Locate the cell with the specified text and output its (X, Y) center coordinate. 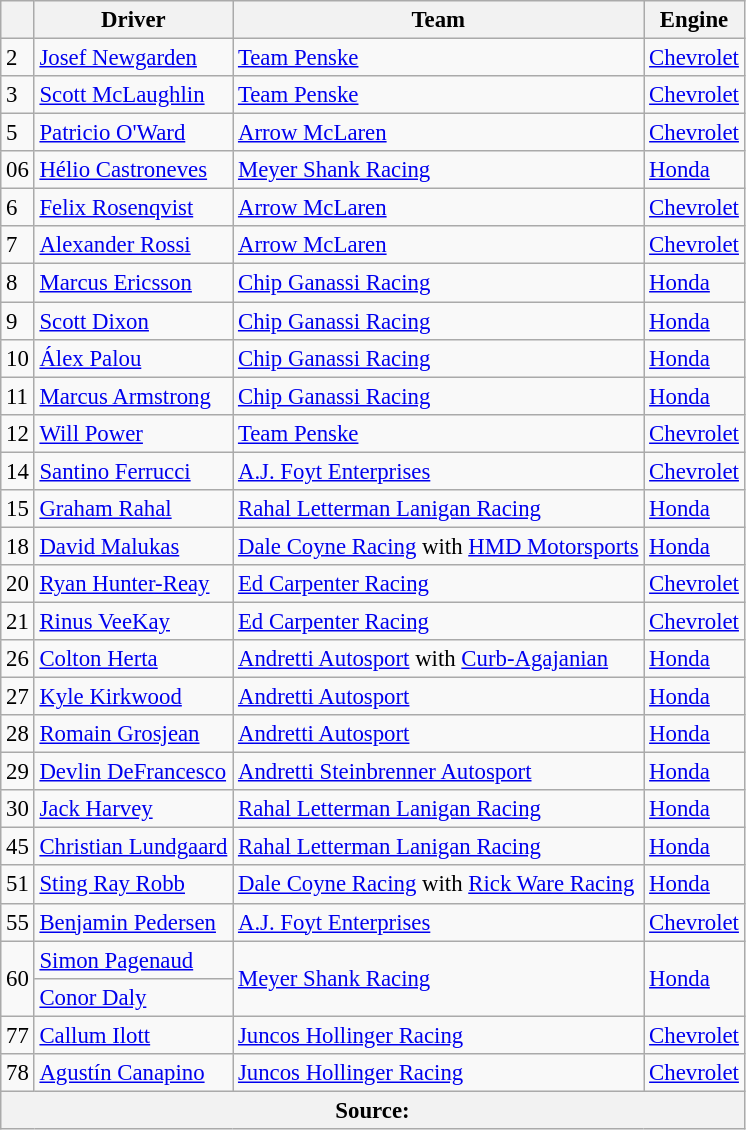
9 (18, 321)
5 (18, 133)
Santino Ferrucci (134, 471)
27 (18, 697)
Will Power (134, 433)
15 (18, 509)
77 (18, 1035)
18 (18, 546)
Christian Lundgaard (134, 847)
Benjamin Pedersen (134, 922)
Hélio Castroneves (134, 170)
Simon Pagenaud (134, 960)
55 (18, 922)
20 (18, 584)
51 (18, 885)
60 (18, 978)
29 (18, 772)
7 (18, 245)
45 (18, 847)
David Malukas (134, 546)
Dale Coyne Racing with Rick Ware Racing (438, 885)
12 (18, 433)
Andretti Steinbrenner Autosport (438, 772)
Josef Newgarden (134, 58)
Engine (694, 20)
Driver (134, 20)
Felix Rosenqvist (134, 208)
06 (18, 170)
Graham Rahal (134, 509)
Sting Ray Robb (134, 885)
Scott McLaughlin (134, 95)
Jack Harvey (134, 809)
10 (18, 358)
Team (438, 20)
14 (18, 471)
Marcus Ericsson (134, 283)
2 (18, 58)
26 (18, 659)
Agustín Canapino (134, 1073)
Conor Daly (134, 997)
Source: (372, 1110)
Patricio O'Ward (134, 133)
Callum Ilott (134, 1035)
Kyle Kirkwood (134, 697)
Álex Palou (134, 358)
30 (18, 809)
Romain Grosjean (134, 734)
Devlin DeFrancesco (134, 772)
78 (18, 1073)
6 (18, 208)
Rinus VeeKay (134, 621)
3 (18, 95)
11 (18, 396)
Andretti Autosport with Curb-Agajanian (438, 659)
8 (18, 283)
Ryan Hunter-Reay (134, 584)
Colton Herta (134, 659)
21 (18, 621)
Dale Coyne Racing with HMD Motorsports (438, 546)
Alexander Rossi (134, 245)
Scott Dixon (134, 321)
28 (18, 734)
Marcus Armstrong (134, 396)
